Identify which cell holds the provided text, then report its (x, y) central coordinate. 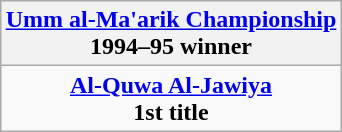
Umm al-Ma'arik Championship1994–95 winner (171, 34)
Al-Quwa Al-Jawiya1st title (171, 98)
